Output the (X, Y) coordinate of the center of the cell containing the given text.  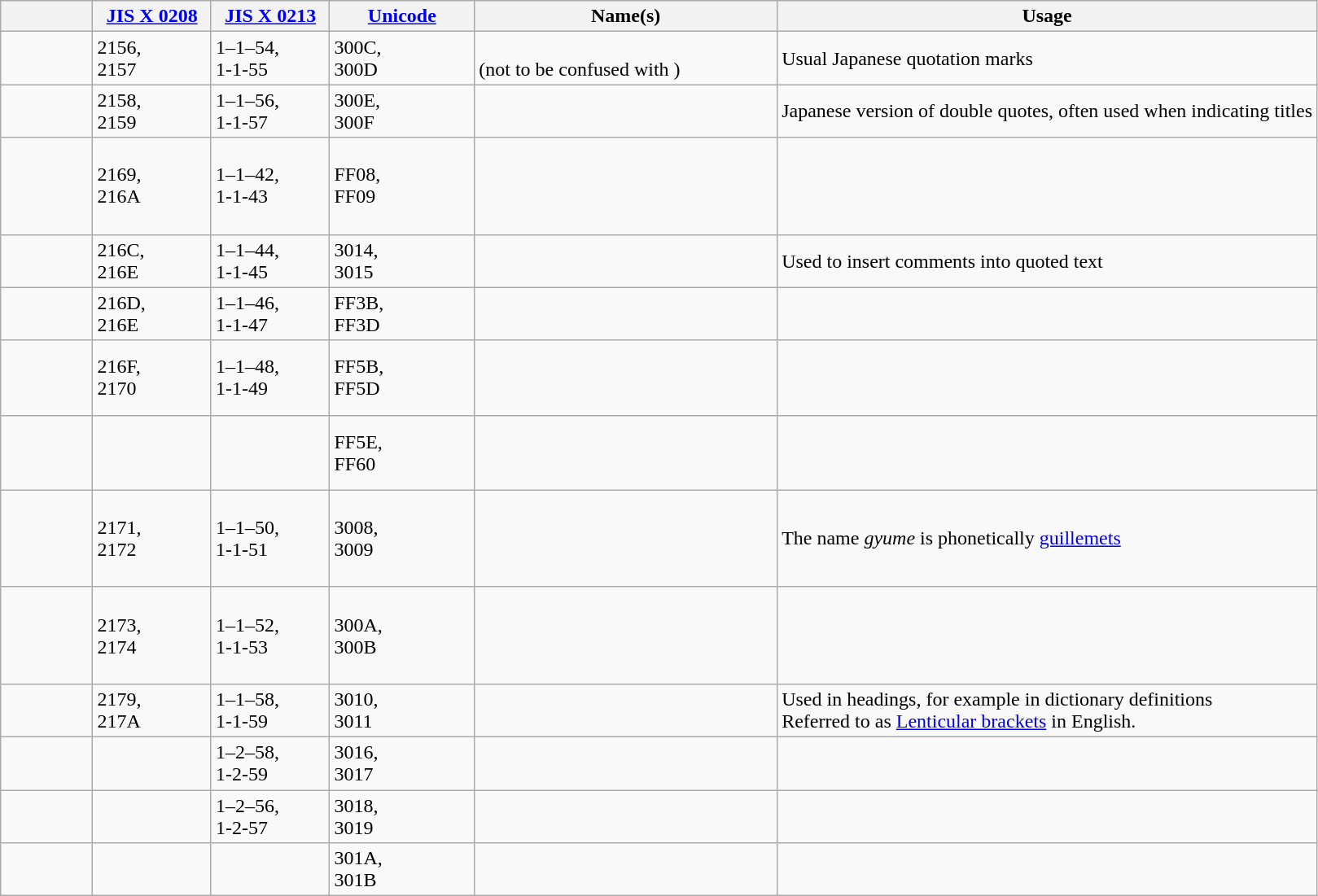
1–1–48, 1-1-49 (270, 378)
3016, 3017 (402, 763)
216F, 2170 (152, 378)
Usual Japanese quotation marks (1047, 59)
300A, 300B (402, 635)
1–2–56, 1-2-57 (270, 815)
1–1–54, 1-1-55 (270, 59)
FF5B, FF5D (402, 378)
1–2–58, 1-2-59 (270, 763)
JIS X 0213 (270, 16)
Unicode (402, 16)
2156, 2157 (152, 59)
1–1–52, 1-1-53 (270, 635)
FF5E, FF60 (402, 452)
The name gyume is phonetically guillemets (1047, 539)
216C, 216E (152, 260)
1–1–58, 1-1-59 (270, 710)
3008, 3009 (402, 539)
3018, 3019 (402, 815)
2171, 2172 (152, 539)
3014, 3015 (402, 260)
FF3B, FF3D (402, 314)
(not to be confused with ) (626, 59)
2179, 217A (152, 710)
300E, 300F (402, 111)
1–1–56, 1-1-57 (270, 111)
1–1–42, 1-1-43 (270, 186)
Used to insert comments into quoted text (1047, 260)
Usage (1047, 16)
2169, 216A (152, 186)
2173, 2174 (152, 635)
Name(s) (626, 16)
Used in headings, for example in dictionary definitions Referred to as Lenticular brackets in English. (1047, 710)
2158, 2159 (152, 111)
1–1–46,1-1-47 (270, 314)
FF08, FF09 (402, 186)
3010, 3011 (402, 710)
JIS X 0208 (152, 16)
300C, 300D (402, 59)
Japanese version of double quotes, often used when indicating titles (1047, 111)
1–1–50, 1-1-51 (270, 539)
216D, 216E (152, 314)
301A, 301B (402, 869)
1–1–44, 1-1-45 (270, 260)
